For the text-containing cell, return its midpoint in [X, Y] coordinate format. 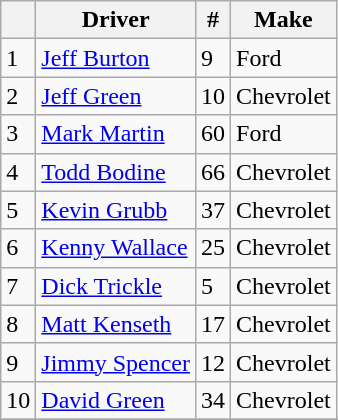
Jimmy Spencer [116, 362]
Jeff Burton [116, 58]
Matt Kenseth [116, 324]
4 [18, 172]
37 [214, 210]
Todd Bodine [116, 172]
Make [284, 20]
25 [214, 248]
Mark Martin [116, 134]
17 [214, 324]
12 [214, 362]
Kevin Grubb [116, 210]
66 [214, 172]
Dick Trickle [116, 286]
1 [18, 58]
David Green [116, 400]
7 [18, 286]
2 [18, 96]
8 [18, 324]
Driver [116, 20]
60 [214, 134]
6 [18, 248]
Kenny Wallace [116, 248]
# [214, 20]
3 [18, 134]
Jeff Green [116, 96]
34 [214, 400]
